Capture the cell that displays the provided text and extract its (X, Y) central coordinate. 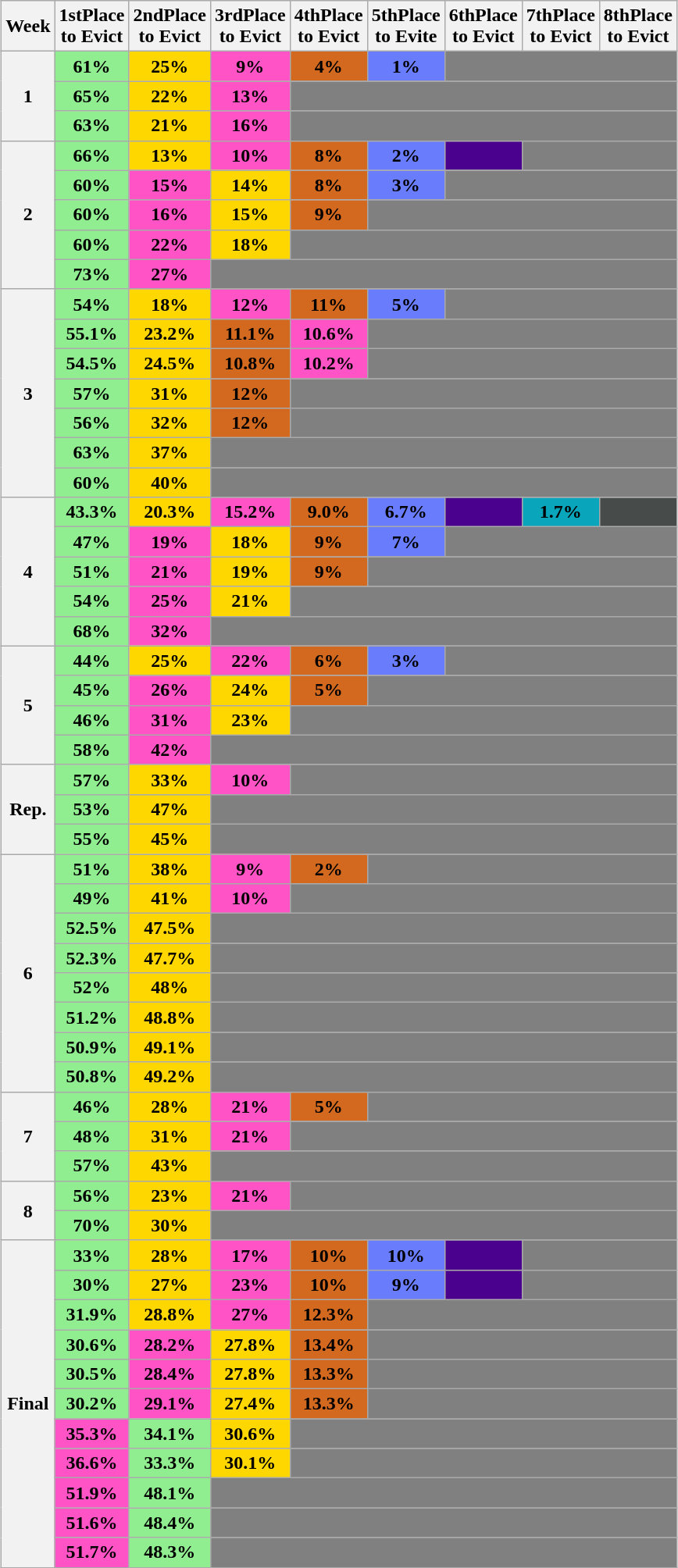
27.4% (250, 1404)
49.1% (169, 1047)
55% (92, 839)
48.1% (169, 1493)
Rep. (28, 809)
34.1% (169, 1434)
43% (169, 1166)
53% (92, 809)
42% (169, 750)
38% (169, 869)
44% (92, 661)
30.5% (92, 1374)
20.3% (169, 512)
49% (92, 899)
48.8% (169, 1017)
51.2% (92, 1017)
55.1% (92, 333)
6 (28, 973)
47.7% (169, 958)
2ndPlaceto Evict (169, 27)
68% (92, 631)
17% (250, 1255)
73% (92, 274)
6thPlaceto Evict (483, 27)
30.2% (92, 1404)
5 (28, 705)
52.3% (92, 958)
11% (328, 304)
6% (328, 661)
49.2% (169, 1077)
3 (28, 393)
13.4% (328, 1344)
7% (406, 542)
58% (92, 750)
15.2% (250, 512)
1 (28, 96)
11.1% (250, 333)
54.5% (92, 363)
Week (28, 27)
33.3% (169, 1463)
6.7% (406, 512)
52% (92, 988)
26% (169, 690)
52.5% (92, 928)
3rdPlaceto Evict (250, 27)
Final (28, 1404)
35.3% (92, 1434)
8 (28, 1210)
8thPlaceto Evict (637, 27)
36.6% (92, 1463)
4 (28, 572)
41% (169, 899)
51.7% (92, 1552)
1.7% (561, 512)
70% (92, 1225)
14% (250, 185)
30.1% (250, 1463)
37% (169, 453)
24% (250, 690)
24.5% (169, 363)
28.4% (169, 1374)
4% (328, 66)
50.8% (92, 1077)
28.2% (169, 1344)
29.1% (169, 1404)
10.6% (328, 333)
48.3% (169, 1552)
7 (28, 1136)
1% (406, 66)
7thPlaceto Evict (561, 27)
66% (92, 155)
2 (28, 215)
50.9% (92, 1047)
28.8% (169, 1314)
51.6% (92, 1523)
1stPlaceto Evict (92, 27)
9.0% (328, 512)
10.2% (328, 363)
31.9% (92, 1314)
40% (169, 483)
12.3% (328, 1314)
23.2% (169, 333)
61% (92, 66)
5thPlaceto Evite (406, 27)
65% (92, 96)
51.9% (92, 1493)
10.8% (250, 363)
47.5% (169, 928)
4thPlaceto Evict (328, 27)
48.4% (169, 1523)
43.3% (92, 512)
